Return the (X, Y) coordinate for the center point of the cell that contains the specified text.  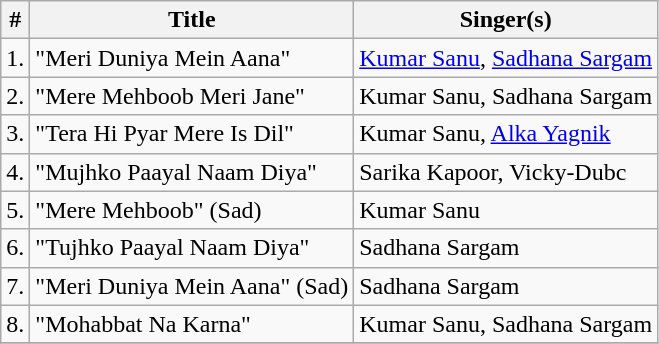
"Meri Duniya Mein Aana" (192, 58)
"Mere Mehboob Meri Jane" (192, 96)
"Mujhko Paayal Naam Diya" (192, 172)
1. (16, 58)
Title (192, 20)
"Tujhko Paayal Naam Diya" (192, 248)
"Tera Hi Pyar Mere Is Dil" (192, 134)
"Meri Duniya Mein Aana" (Sad) (192, 286)
Kumar Sanu, Alka Yagnik (506, 134)
6. (16, 248)
# (16, 20)
8. (16, 324)
5. (16, 210)
3. (16, 134)
7. (16, 286)
2. (16, 96)
4. (16, 172)
"Mere Mehboob" (Sad) (192, 210)
"Mohabbat Na Karna" (192, 324)
Kumar Sanu (506, 210)
Singer(s) (506, 20)
Sarika Kapoor, Vicky-Dubc (506, 172)
